Find where the given text appears and provide that cell's center as (x, y) coordinate. 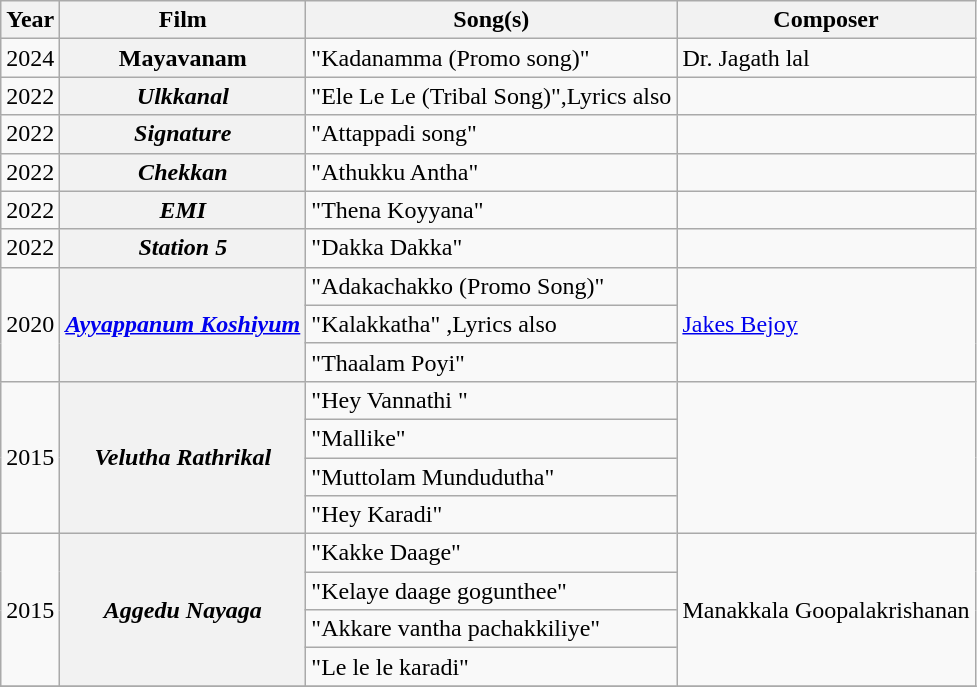
Mayavanam (183, 58)
"Attappadi song" (492, 134)
"Kadanamma (Promo song)" (492, 58)
Song(s) (492, 20)
"Thaalam Poyi" (492, 362)
"Hey Vannathi " (492, 400)
EMI (183, 210)
"Thena Koyyana" (492, 210)
Film (183, 20)
"Ele Le Le (Tribal Song)",Lyrics also (492, 96)
Manakkala Goopalakrishanan (826, 610)
Ulkkanal (183, 96)
"Kakke Daage" (492, 553)
2020 (30, 324)
"Kalakkatha" ,Lyrics also (492, 324)
Ayyappanum Koshiyum (183, 324)
"Muttolam Mundudutha" (492, 477)
Dr. Jagath lal (826, 58)
"Hey Karadi" (492, 515)
Year (30, 20)
"Akkare vantha pachakkiliye" (492, 629)
Velutha Rathrikal (183, 457)
Station 5 (183, 248)
"Adakachakko (Promo Song)" (492, 286)
"Dakka Dakka" (492, 248)
Jakes Bejoy (826, 324)
"Mallike" (492, 438)
"Le le le karadi" (492, 667)
Composer (826, 20)
2024 (30, 58)
Chekkan (183, 172)
Aggedu Nayaga (183, 610)
Signature (183, 134)
"Athukku Antha" (492, 172)
"Kelaye daage gogunthee" (492, 591)
